Return (X, Y) of the center of cell containing provided text 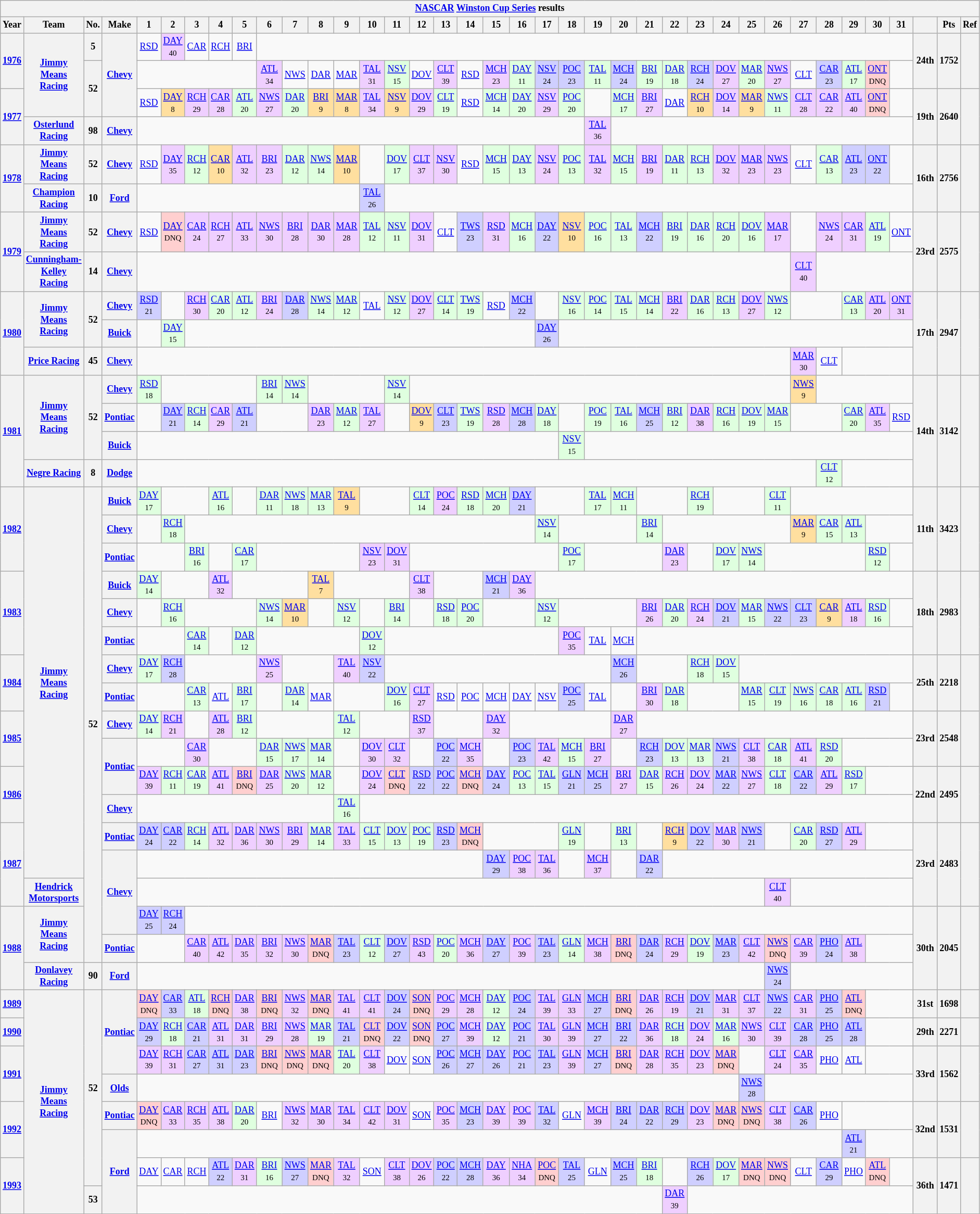
TAL41 (347, 1004)
DAY40 (173, 47)
RCH9 (674, 837)
15 (496, 25)
CAR39 (804, 948)
NSV16 (572, 306)
MCH20 (496, 501)
18 (572, 25)
1977 (12, 117)
1984 (12, 683)
1 (149, 25)
DAY35 (173, 165)
CAR23 (830, 75)
ATL13 (854, 529)
CLT27 (422, 697)
RCHDNQ (221, 1004)
17 (547, 25)
BRI30 (650, 697)
RCH21 (173, 725)
90 (93, 976)
TAL9 (347, 501)
BRI26 (650, 613)
GLN33 (572, 1004)
NHA34 (522, 1172)
TAL27 (372, 418)
NSV9 (397, 103)
DOV30 (372, 753)
MAR19 (321, 1032)
DOV14 (726, 103)
POC16 (597, 232)
NWS17 (295, 753)
DAR24 (650, 948)
19 (597, 25)
NWS (295, 75)
25 (752, 25)
RSD20 (830, 753)
RCH23 (650, 753)
MAR28 (347, 232)
TAL17 (597, 501)
DAR27 (623, 725)
RCH11 (173, 780)
CAR19 (197, 780)
29th (925, 1032)
ONT31 (901, 306)
MAR31 (726, 1004)
CAR30 (197, 753)
RSD31 (496, 232)
Year (12, 25)
NWS9 (804, 389)
11 (397, 25)
POC27 (446, 1032)
RCH31 (173, 1060)
POC29 (446, 1004)
2947 (949, 333)
MAR20 (752, 75)
MCH17 (623, 103)
17th (925, 333)
RSD22 (422, 780)
1990 (12, 1032)
4 (221, 25)
TAL33 (347, 837)
MAR17 (778, 232)
27 (804, 25)
1987 (12, 864)
CAR26 (804, 1116)
DAR25 (270, 780)
Olds (120, 1088)
CLT15 (372, 837)
2756 (949, 179)
22nd (925, 794)
24th (925, 60)
RCH27 (221, 232)
CAR27 (197, 1060)
1698 (949, 1004)
33rd (925, 1073)
NSV11 (397, 232)
Hendrick Motorsports (54, 892)
RCH30 (197, 306)
Osterlund Racing (54, 131)
GLN14 (572, 948)
Price Racing (54, 361)
3 (197, 25)
ATL22 (221, 1172)
Negre Racing (54, 473)
DOV29 (422, 103)
2045 (949, 949)
3423 (949, 529)
TAL26 (372, 198)
18th (925, 613)
BRI28 (295, 232)
RCH28 (173, 669)
DOV32 (726, 165)
RCH10 (700, 103)
1980 (12, 333)
NWS18 (295, 501)
CLT24 (778, 1060)
DAY8 (173, 103)
POC38 (522, 864)
BRI13 (623, 837)
Dodge (120, 473)
29 (854, 25)
RSD17 (854, 780)
2 (173, 25)
ATL19 (877, 232)
ATL33 (245, 232)
ATL17 (854, 75)
24 (726, 25)
ATL12 (245, 306)
DAY25 (149, 920)
RSD28 (496, 418)
13 (446, 25)
DAR30 (321, 232)
1562 (949, 1073)
6 (270, 25)
1992 (12, 1130)
30 (877, 25)
RSD27 (830, 837)
Pts (949, 25)
1988 (12, 949)
2983 (949, 613)
ATL34 (270, 75)
19th (925, 117)
MCH37 (597, 864)
NSV22 (372, 669)
NWS23 (778, 165)
1976 (12, 60)
CAR17 (245, 557)
Team (54, 25)
DAY11 (522, 75)
1979 (12, 252)
ATL42 (221, 948)
1983 (12, 613)
GLN21 (572, 780)
12 (422, 25)
TAL11 (597, 75)
BRI17 (245, 697)
BRI9 (321, 103)
1752 (949, 60)
MAR16 (726, 1032)
CAR35 (804, 1060)
TAL13 (623, 232)
PHO24 (830, 948)
DOV26 (422, 1172)
32nd (925, 1130)
9 (347, 25)
MCH36 (470, 948)
POC26 (446, 1060)
DAR26 (650, 1004)
TAL21 (347, 1032)
2495 (949, 794)
TWS23 (470, 232)
DOV12 (372, 641)
RSD37 (422, 725)
CAR14 (197, 641)
NWS25 (270, 669)
98 (93, 131)
2575 (949, 252)
2218 (949, 683)
1991 (12, 1073)
ATL23 (854, 165)
TAL39 (547, 1004)
1981 (12, 431)
1471 (949, 1186)
MCH38 (597, 948)
RSD43 (422, 948)
MCH35 (470, 753)
CLT41 (372, 1004)
45 (93, 361)
CLT11 (778, 501)
MCH11 (623, 501)
POC (470, 697)
2548 (949, 738)
CAR15 (830, 529)
CAR21 (197, 1032)
2640 (949, 117)
Make (120, 25)
CLT28 (804, 103)
MAR22 (726, 780)
1978 (12, 179)
25th (925, 683)
1989 (12, 1004)
DAR39 (674, 1199)
NSV29 (547, 103)
NASCAR Winston Cup Series results (490, 8)
NWS20 (295, 780)
RSD12 (877, 557)
POC14 (597, 306)
14th (925, 431)
NWS16 (804, 697)
CAR24 (197, 232)
DAY13 (522, 165)
1986 (12, 794)
53 (93, 1199)
16 (522, 25)
ATL35 (877, 418)
NSV30 (446, 165)
16th (925, 179)
TAL30 (547, 1032)
23 (700, 25)
POC17 (572, 557)
30th (925, 949)
RCH12 (197, 165)
Cunningham-Kelley Racing (54, 272)
POCDNQ (547, 1172)
2483 (949, 864)
Donlavey Racing (54, 976)
TAL31 (372, 75)
1993 (12, 1186)
CLT32 (397, 753)
DAR35 (245, 948)
MCH21 (496, 585)
DOV9 (422, 418)
ONT (901, 232)
31 (901, 25)
22 (674, 25)
DAY18 (547, 418)
DAR14 (295, 697)
DOV15 (726, 669)
NSV23 (372, 557)
TAL42 (547, 753)
NSV10 (572, 232)
TAL40 (347, 669)
7 (295, 25)
NWS12 (778, 306)
RCH20 (726, 232)
ATL40 (854, 103)
1531 (949, 1130)
1982 (12, 529)
31st (925, 1004)
1985 (12, 738)
TAL20 (347, 1060)
NWS11 (778, 103)
CLT18 (778, 780)
DAY20 (522, 103)
CAR9 (830, 613)
TAL25 (572, 1172)
BRI23 (270, 165)
DAY27 (496, 948)
DAY15 (173, 334)
MCH16 (522, 232)
TAL7 (321, 585)
CAR10 (221, 165)
BRI18 (650, 1172)
GLN19 (572, 837)
RSD23 (446, 837)
NSV (547, 697)
2271 (949, 1032)
No. (93, 25)
DAY22 (547, 232)
Ref (970, 25)
DAY32 (496, 725)
RSD16 (877, 613)
28 (830, 25)
BRI32 (270, 948)
11th (925, 529)
26 (778, 25)
3142 (949, 431)
36th (925, 1186)
21 (650, 25)
POC25 (572, 697)
MCH26 (623, 669)
ONT22 (877, 165)
CAR40 (197, 948)
20 (623, 25)
Champion Racing (54, 198)
MAR8 (347, 103)
MCH24 (623, 75)
